For the text-containing cell, return its midpoint in [X, Y] coordinate format. 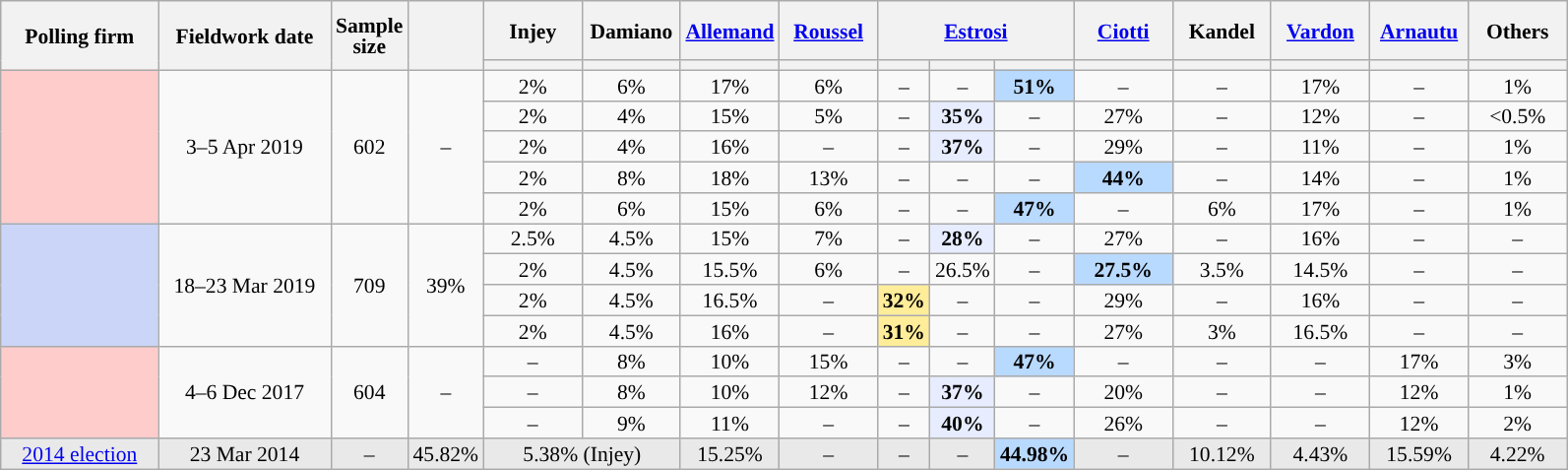
7% [829, 238]
32% [904, 300]
Allemand [729, 31]
13% [829, 177]
Polling firm [80, 35]
10.12% [1222, 453]
2.5% [533, 238]
Injey [533, 31]
4–6 Dec 2017 [244, 392]
51% [1035, 85]
26% [1123, 424]
14% [1320, 177]
Samplesize [369, 35]
Others [1518, 31]
28% [963, 238]
Damiano [631, 31]
40% [963, 424]
44.98% [1035, 453]
15.59% [1419, 453]
5% [829, 116]
23 Mar 2014 [244, 453]
604 [369, 392]
18% [729, 177]
Ciotti [1123, 31]
45.82% [445, 453]
4.43% [1320, 453]
Roussel [829, 31]
26.5% [963, 270]
2014 election [80, 453]
Estrosi [976, 31]
<0.5% [1518, 116]
35% [963, 116]
Arnautu [1419, 31]
3–5 Apr 2019 [244, 147]
44% [1123, 177]
18–23 Mar 2019 [244, 285]
4.22% [1518, 453]
Fieldwork date [244, 35]
3.5% [1222, 270]
Kandel [1222, 31]
15.5% [729, 270]
5.38% (Injey) [582, 453]
9% [631, 424]
39% [445, 285]
31% [904, 331]
15.25% [729, 453]
14.5% [1320, 270]
27.5% [1123, 270]
20% [1123, 392]
602 [369, 147]
Vardon [1320, 31]
709 [369, 285]
